Output the (X, Y) coordinate of the center of the cell containing the given text.  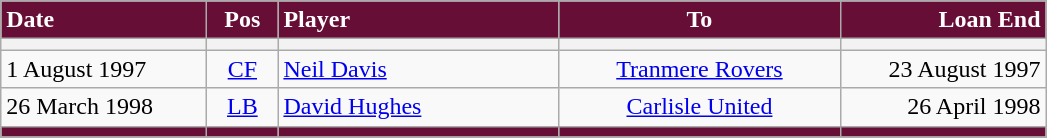
Loan End (943, 20)
To (700, 20)
Tranmere Rovers (700, 69)
Date (104, 20)
LB (242, 107)
CF (242, 69)
David Hughes (418, 107)
Player (418, 20)
Neil Davis (418, 69)
26 April 1998 (943, 107)
Pos (242, 20)
Carlisle United (700, 107)
23 August 1997 (943, 69)
1 August 1997 (104, 69)
26 March 1998 (104, 107)
